For the text-containing cell, return its midpoint in [x, y] coordinate format. 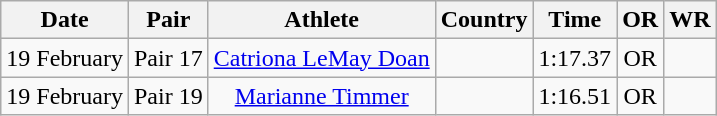
Catriona LeMay Doan [322, 58]
Pair 17 [168, 58]
1:17.37 [575, 58]
WR [690, 20]
Pair 19 [168, 96]
Date [65, 20]
Athlete [322, 20]
1:16.51 [575, 96]
Time [575, 20]
Marianne Timmer [322, 96]
Pair [168, 20]
Country [484, 20]
